Identify which cell holds the provided text, then report its (x, y) central coordinate. 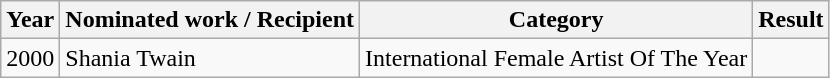
International Female Artist Of The Year (556, 58)
Nominated work / Recipient (210, 20)
Shania Twain (210, 58)
Result (791, 20)
2000 (30, 58)
Year (30, 20)
Category (556, 20)
